For the text-containing cell, return its midpoint in (x, y) coordinate format. 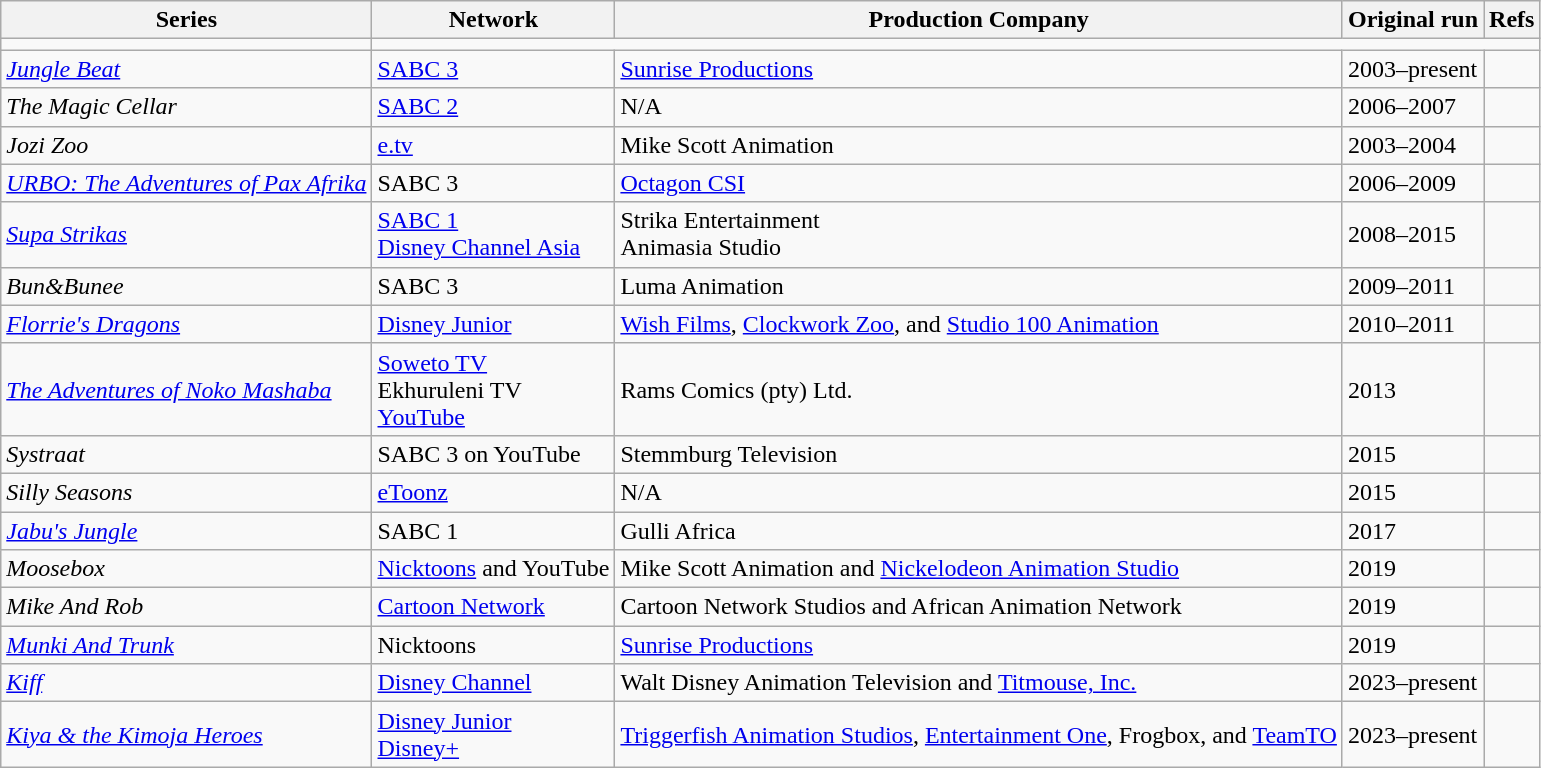
Nicktoons and YouTube (494, 569)
The Magic Cellar (186, 107)
Mike Scott Animation (979, 145)
eToonz (494, 492)
2009–2011 (1412, 286)
2010–2011 (1412, 324)
2003–present (1412, 69)
SABC 1 (494, 531)
Disney Junior (494, 324)
Production Company (979, 20)
Bun&Bunee (186, 286)
Series (186, 20)
Florrie's Dragons (186, 324)
Strika Entertainment Animasia Studio (979, 234)
Jozi Zoo (186, 145)
2003–2004 (1412, 145)
Walt Disney Animation Television and Titmouse, Inc. (979, 683)
2013 (1412, 389)
Rams Comics (pty) Ltd. (979, 389)
Silly Seasons (186, 492)
URBO: The Adventures of Pax Afrika (186, 183)
Jabu's Jungle (186, 531)
Disney Junior Disney+ (494, 734)
Cartoon Network (494, 607)
Kiff (186, 683)
Network (494, 20)
Soweto TV Ekhuruleni TV YouTube (494, 389)
Stemmburg Television (979, 454)
SABC 3 on YouTube (494, 454)
Supa Strikas (186, 234)
Kiya & the Kimoja Heroes (186, 734)
Disney Channel (494, 683)
e.tv (494, 145)
2008–2015 (1412, 234)
Cartoon Network Studios and African Animation Network (979, 607)
Nicktoons (494, 645)
Munki And Trunk (186, 645)
Luma Animation (979, 286)
Moosebox (186, 569)
2017 (1412, 531)
The Adventures of Noko Mashaba (186, 389)
Systraat (186, 454)
SABC 2 (494, 107)
Refs (1512, 20)
SABC 1 Disney Channel Asia (494, 234)
Wish Films, Clockwork Zoo, and Studio 100 Animation (979, 324)
Mike And Rob (186, 607)
Gulli Africa (979, 531)
Original run (1412, 20)
Mike Scott Animation and Nickelodeon Animation Studio (979, 569)
2006–2007 (1412, 107)
2006–2009 (1412, 183)
Jungle Beat (186, 69)
Triggerfish Animation Studios, Entertainment One, Frogbox, and TeamTO (979, 734)
Octagon CSI (979, 183)
